Extract the (X, Y) coordinate from the center of the cell holding the provided text.  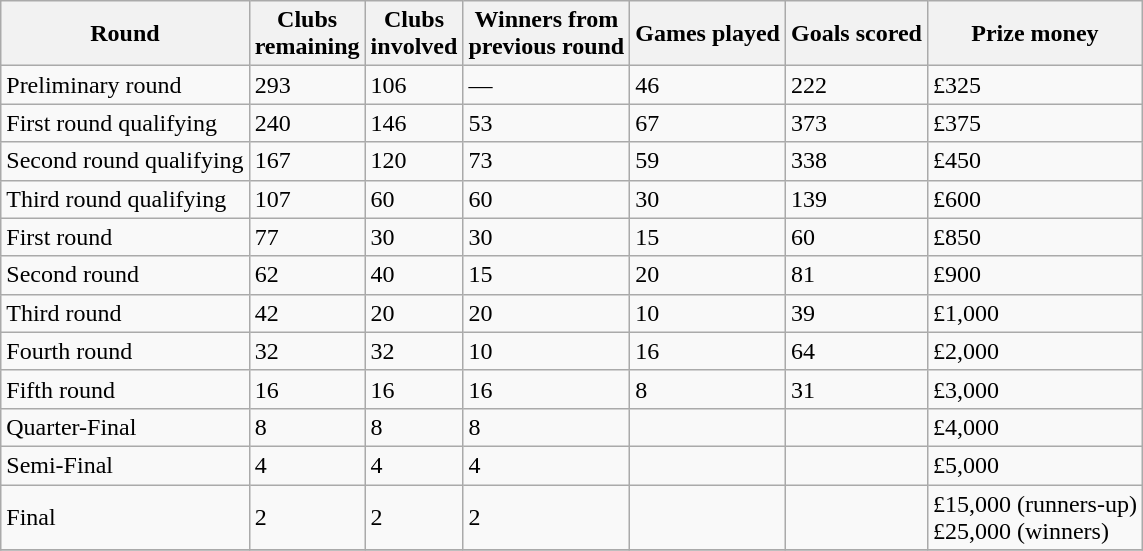
338 (856, 161)
167 (307, 161)
42 (307, 313)
£5,000 (1034, 465)
31 (856, 389)
293 (307, 85)
81 (856, 275)
73 (546, 161)
£1,000 (1034, 313)
Winners fromprevious round (546, 34)
46 (708, 85)
£375 (1034, 123)
— (546, 85)
373 (856, 123)
106 (414, 85)
64 (856, 351)
59 (708, 161)
139 (856, 199)
£450 (1034, 161)
Clubsinvolved (414, 34)
£325 (1034, 85)
77 (307, 237)
120 (414, 161)
£15,000 (runners-up)£25,000 (winners) (1034, 516)
£600 (1034, 199)
Goals scored (856, 34)
Third round (125, 313)
Clubsremaining (307, 34)
146 (414, 123)
53 (546, 123)
62 (307, 275)
£900 (1034, 275)
First round qualifying (125, 123)
39 (856, 313)
Second round (125, 275)
Fifth round (125, 389)
240 (307, 123)
Fourth round (125, 351)
Preliminary round (125, 85)
Games played (708, 34)
Second round qualifying (125, 161)
107 (307, 199)
£2,000 (1034, 351)
Prize money (1034, 34)
Quarter-Final (125, 427)
222 (856, 85)
£3,000 (1034, 389)
40 (414, 275)
67 (708, 123)
£4,000 (1034, 427)
Round (125, 34)
Final (125, 516)
£850 (1034, 237)
First round (125, 237)
Third round qualifying (125, 199)
Semi-Final (125, 465)
